Find where the given text appears and provide that cell's center as [x, y] coordinate. 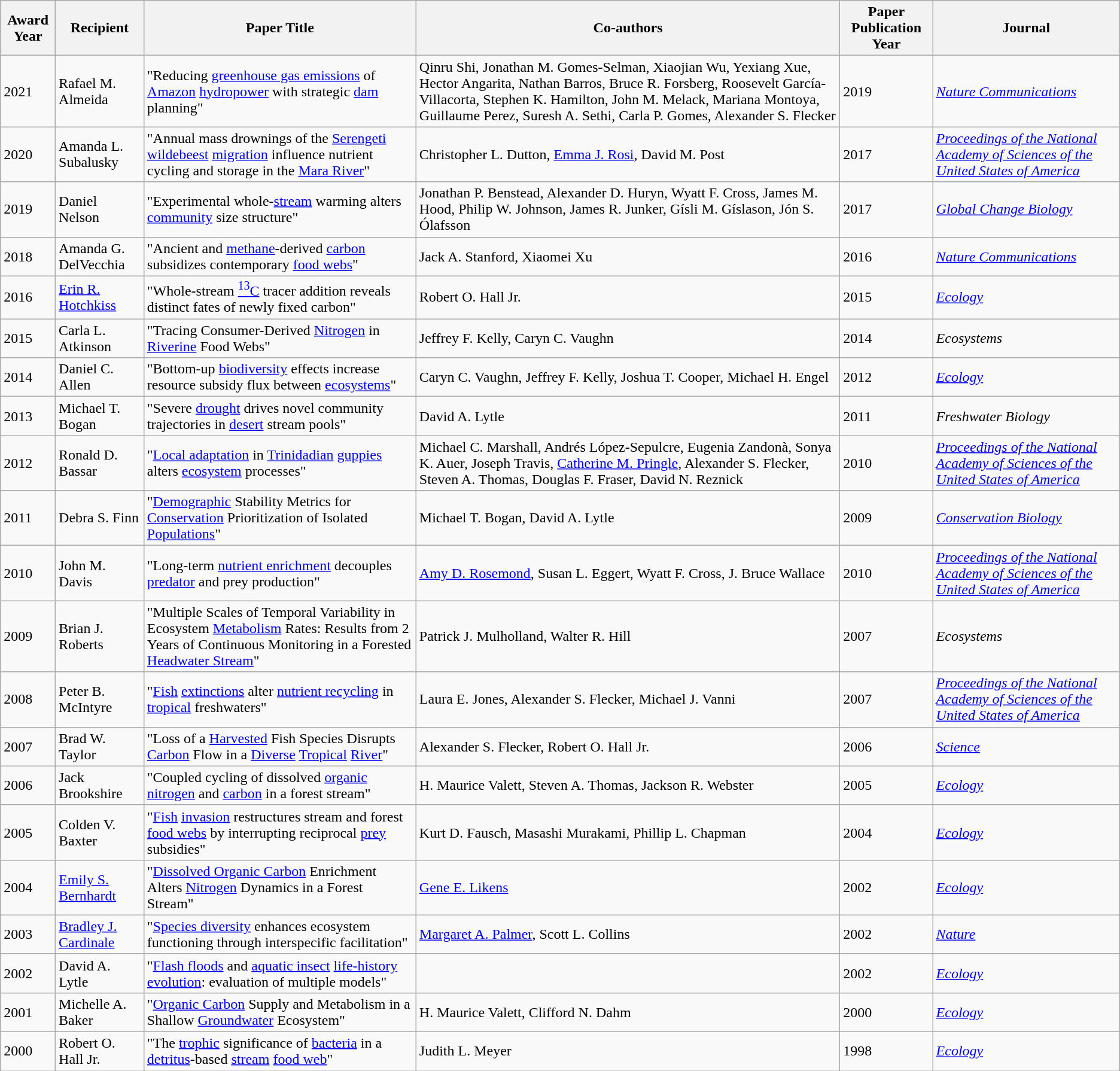
Freshwater Biology [1026, 416]
2003 [28, 935]
"Annual mass drownings of the Serengeti wildebeest migration influence nutrient cycling and storage in the Mara River" [280, 154]
Brian J. Roberts [100, 637]
"Organic Carbon Supply and Metabolism in a Shallow Groundwater Ecosystem" [280, 1012]
Journal [1026, 28]
Michael T. Bogan, David A. Lytle [628, 518]
"Severe drought drives novel community trajectories in desert stream pools" [280, 416]
Paper Publication Year [887, 28]
1998 [887, 1052]
"Flash floods and aquatic insect life-history evolution: evaluation of multiple models" [280, 973]
2020 [28, 154]
Paper Title [280, 28]
John M. Davis [100, 573]
Jack Brookshire [100, 785]
2008 [28, 699]
"Fish invasion restructures stream and forest food webs by interrupting reciprocal prey subsidies" [280, 832]
"Ancient and methane-derived carbon subsidizes contemporary food webs" [280, 256]
Co-authors [628, 28]
"Coupled cycling of dissolved organic nitrogen and carbon in a forest stream" [280, 785]
Christopher L. Dutton, Emma J. Rosi, David M. Post [628, 154]
Rafael M. Almeida [100, 91]
"Multiple Scales of Temporal Variability in Ecosystem Metabolism Rates: Results from 2 Years of Continuous Monitoring in a Forested Headwater Stream" [280, 637]
Award Year [28, 28]
Margaret A. Palmer, Scott L. Collins [628, 935]
Emily S. Bernhardt [100, 887]
H. Maurice Valett, Steven A. Thomas, Jackson R. Webster [628, 785]
"Local adaptation in Trinidadian guppies alters ecosystem processes" [280, 463]
Science [1026, 747]
Recipient [100, 28]
Colden V. Baxter [100, 832]
Amanda G. DelVecchia [100, 256]
Global Change Biology [1026, 209]
2021 [28, 91]
Ronald D. Bassar [100, 463]
"Fish extinctions alter nutrient recycling intropical freshwaters" [280, 699]
"Experimental whole‐stream warming alters community size structure" [280, 209]
Erin R. Hotchkiss [100, 297]
Patrick J. Mulholland, Walter R. Hill [628, 637]
Daniel Nelson [100, 209]
Conservation Biology [1026, 518]
Kurt D. Fausch, Masashi Murakami, Phillip L. Chapman [628, 832]
"Bottom-up biodiversity effects increase resource subsidy flux between ecosystems" [280, 377]
Peter B. McIntyre [100, 699]
"Long-term nutrient enrichment decouples predator and prey production" [280, 573]
"The trophic significance of bacteria in a detritus‐based stream food web" [280, 1052]
Brad W. Taylor [100, 747]
"Whole‐stream 13C tracer addition reveals distinct fates of newly fixed carbon" [280, 297]
"Reducing greenhouse gas emissions of Amazon hydropower with strategic dam planning" [280, 91]
Laura E. Jones, Alexander S. Flecker, Michael J. Vanni [628, 699]
Nature [1026, 935]
Judith L. Meyer [628, 1052]
Michael T. Bogan [100, 416]
2013 [28, 416]
Caryn C. Vaughn, Jeffrey F. Kelly, Joshua T. Cooper, Michael H. Engel [628, 377]
"Tracing Consumer-Derived Nitrogen in Riverine Food Webs" [280, 339]
"Loss of a Harvested Fish Species Disrupts Carbon Flow in a Diverse Tropical River" [280, 747]
Jonathan P. Benstead, Alexander D. Huryn, Wyatt F. Cross, James M. Hood, Philip W. Johnson, James R. Junker, Gísli M. Gíslason, Jón S. Ólafsson [628, 209]
Alexander S. Flecker, Robert O. Hall Jr. [628, 747]
Jeffrey F. Kelly, Caryn C. Vaughn [628, 339]
Amy D. Rosemond, Susan L. Eggert, Wyatt F. Cross, J. Bruce Wallace [628, 573]
"Dissolved Organic Carbon Enrichment Alters Nitrogen Dynamics in a Forest Stream" [280, 887]
Debra S. Finn [100, 518]
Amanda L. Subalusky [100, 154]
"Demographic Stability Metrics for Conservation Prioritization of Isolated Populations" [280, 518]
2001 [28, 1012]
Bradley J. Cardinale [100, 935]
2018 [28, 256]
H. Maurice Valett, Clifford N. Dahm [628, 1012]
Daniel C. Allen [100, 377]
Jack A. Stanford, Xiaomei Xu [628, 256]
"Species diversity enhances ecosystem functioning through interspecific facilitation" [280, 935]
Michelle A. Baker [100, 1012]
Gene E. Likens [628, 887]
Carla L. Atkinson [100, 339]
